Pinpoint the cell where the given text exists, returning its [x, y] midpoint coordinate. 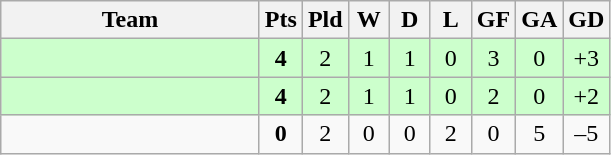
W [368, 20]
GF [493, 20]
–5 [586, 134]
3 [493, 58]
GA [540, 20]
L [450, 20]
+3 [586, 58]
+2 [586, 96]
Pld [325, 20]
Team [130, 20]
5 [540, 134]
GD [586, 20]
Pts [280, 20]
D [410, 20]
